Capture the cell that displays the provided text and extract its [X, Y] central coordinate. 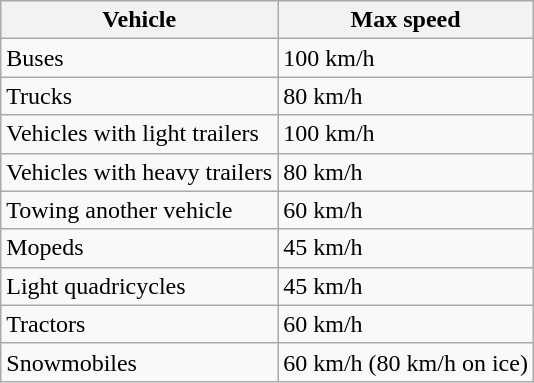
Vehicle [140, 20]
Light quadricycles [140, 286]
Snowmobiles [140, 362]
Buses [140, 58]
Max speed [406, 20]
Vehicles with light trailers [140, 134]
Mopeds [140, 248]
Trucks [140, 96]
Vehicles with heavy trailers [140, 172]
60 km/h (80 km/h on ice) [406, 362]
Towing another vehicle [140, 210]
Tractors [140, 324]
